Identify which cell holds the provided text, then report its (X, Y) central coordinate. 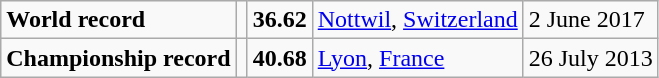
Championship record (118, 58)
Nottwil, Switzerland (418, 20)
2 June 2017 (590, 20)
36.62 (280, 20)
40.68 (280, 58)
26 July 2013 (590, 58)
Lyon, France (418, 58)
World record (118, 20)
